Return (x, y) of the center of cell containing provided text 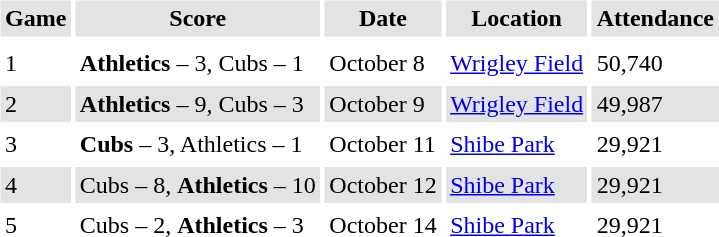
Athletics – 3, Cubs – 1 (198, 64)
Athletics – 9, Cubs – 3 (198, 104)
1 (35, 64)
Attendance (655, 18)
49,987 (655, 104)
Score (198, 18)
4 (35, 185)
Date (383, 18)
Cubs – 8, Athletics – 10 (198, 185)
October 8 (383, 64)
Cubs – 3, Athletics – 1 (198, 144)
October 11 (383, 144)
Location (517, 18)
50,740 (655, 64)
3 (35, 144)
Game (35, 18)
October 9 (383, 104)
2 (35, 104)
October 12 (383, 185)
